Find where the given text appears and provide that cell's center as [X, Y] coordinate. 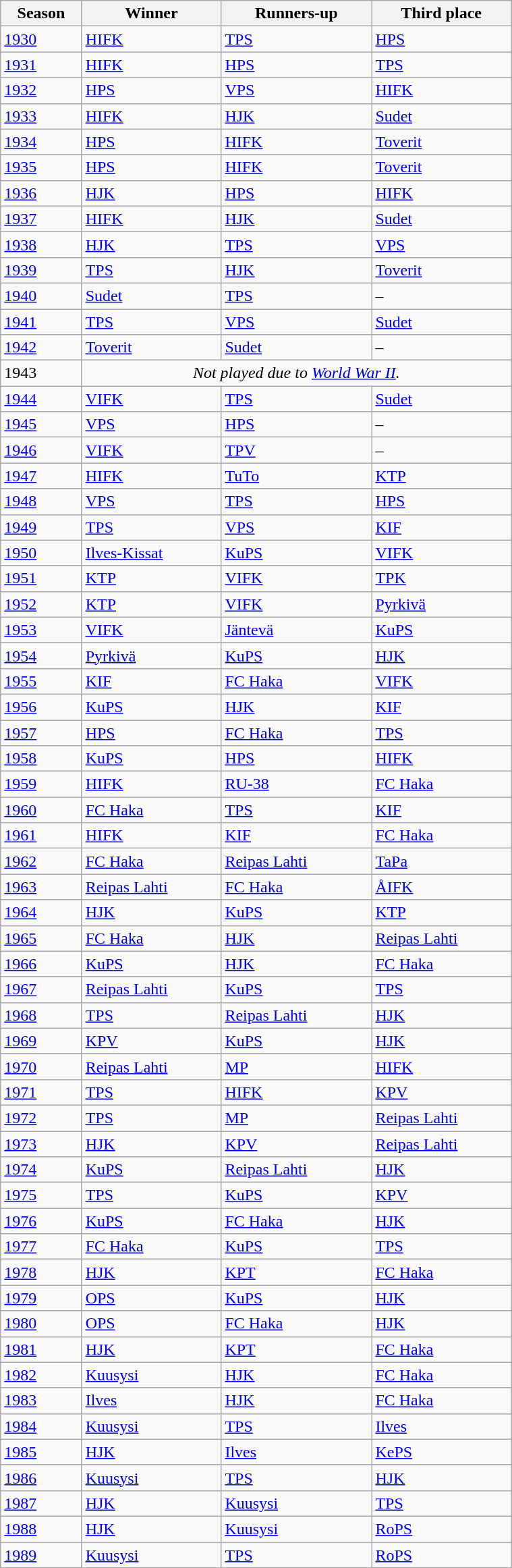
1942 [41, 348]
1951 [41, 578]
Runners-up [297, 13]
1960 [41, 810]
TuTo [297, 476]
1944 [41, 399]
1969 [41, 1041]
1941 [41, 322]
1989 [41, 1555]
1974 [41, 1170]
1935 [41, 167]
1958 [41, 759]
1930 [41, 39]
1947 [41, 476]
1972 [41, 1118]
1983 [41, 1401]
1973 [41, 1144]
1970 [41, 1066]
1967 [41, 990]
1957 [41, 732]
RU-38 [297, 784]
ÅIFK [441, 887]
1965 [41, 938]
1940 [41, 296]
1986 [41, 1478]
1980 [41, 1324]
1963 [41, 887]
1937 [41, 219]
1976 [41, 1221]
1945 [41, 425]
1962 [41, 861]
1952 [41, 604]
1946 [41, 450]
1950 [41, 553]
1968 [41, 1015]
1933 [41, 116]
1988 [41, 1529]
1979 [41, 1298]
Third place [441, 13]
TPK [441, 578]
Ilves-Kissat [151, 553]
Winner [151, 13]
1981 [41, 1349]
1948 [41, 502]
1966 [41, 964]
1956 [41, 707]
1959 [41, 784]
Not played due to World War II. [297, 373]
1985 [41, 1452]
TaPa [441, 861]
1939 [41, 270]
1949 [41, 527]
TPV [297, 450]
Jäntevä [297, 630]
1961 [41, 836]
1934 [41, 142]
1936 [41, 193]
1931 [41, 65]
1943 [41, 373]
1987 [41, 1503]
1932 [41, 90]
1984 [41, 1426]
1964 [41, 913]
1977 [41, 1247]
1954 [41, 655]
1955 [41, 681]
1975 [41, 1195]
1978 [41, 1272]
Season [41, 13]
1982 [41, 1375]
1938 [41, 244]
KePS [441, 1452]
1953 [41, 630]
1971 [41, 1092]
